From the cell containing the given text, extract its center point as (X, Y) coordinate. 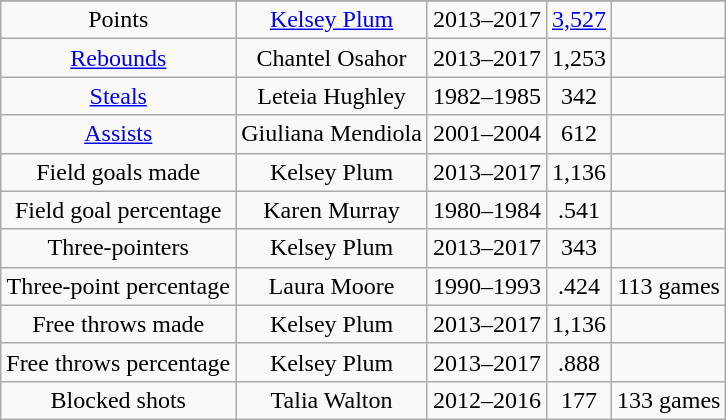
Blocked shots (118, 400)
.888 (578, 362)
Giuliana Mendiola (332, 134)
342 (578, 96)
3,527 (578, 20)
Three-pointers (118, 248)
113 games (669, 286)
1980–1984 (486, 210)
Field goal percentage (118, 210)
Free throws percentage (118, 362)
Free throws made (118, 324)
343 (578, 248)
Field goals made (118, 172)
Three-point percentage (118, 286)
.541 (578, 210)
Chantel Osahor (332, 58)
Karen Murray (332, 210)
1,253 (578, 58)
Rebounds (118, 58)
.424 (578, 286)
1990–1993 (486, 286)
133 games (669, 400)
177 (578, 400)
Laura Moore (332, 286)
Steals (118, 96)
Assists (118, 134)
2012–2016 (486, 400)
Talia Walton (332, 400)
1982–1985 (486, 96)
612 (578, 134)
2001–2004 (486, 134)
Leteia Hughley (332, 96)
Points (118, 20)
